Scan for the cell matching the given text and deliver its (X, Y) coordinate at center. 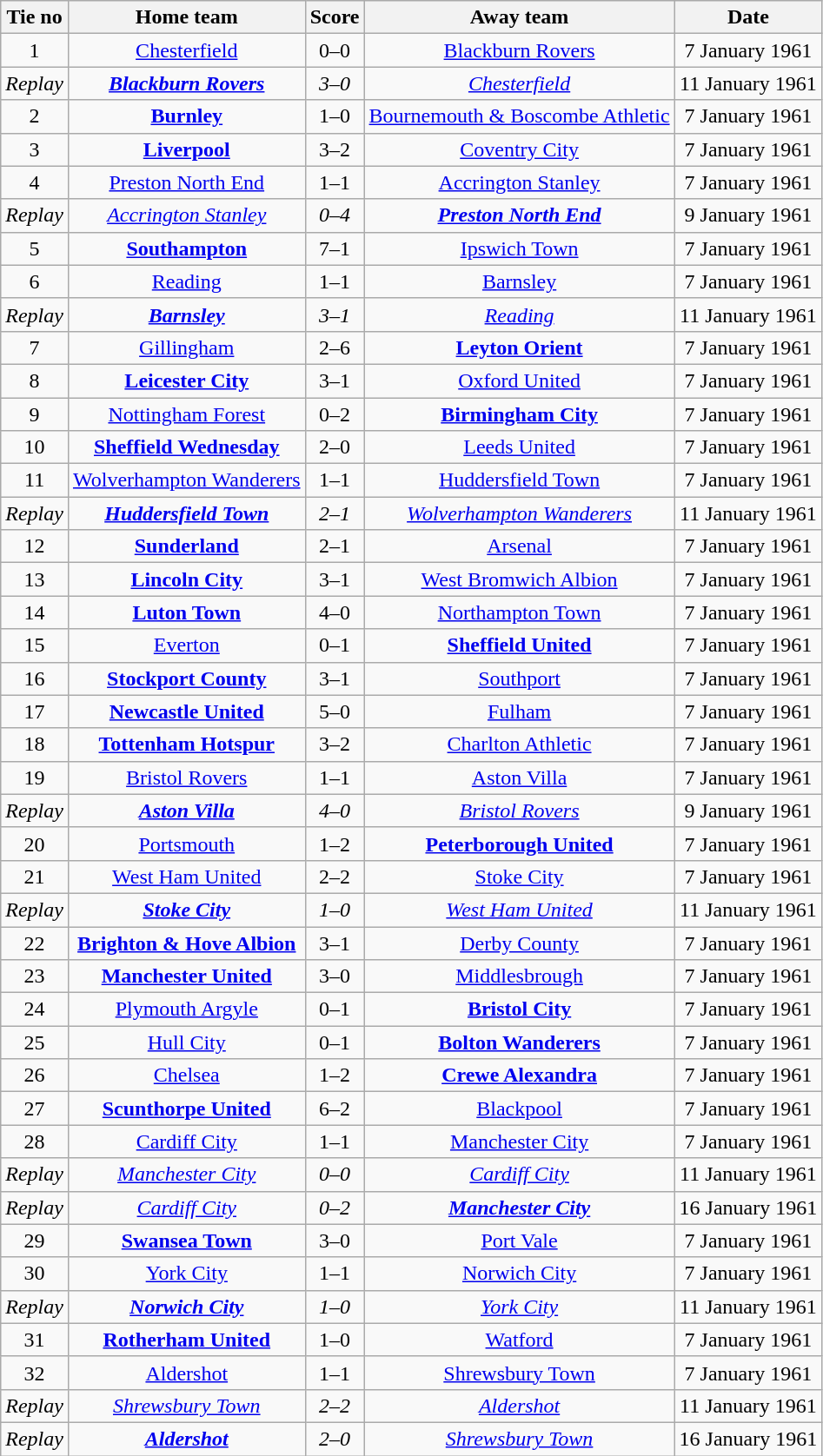
Swansea Town (186, 1241)
25 (35, 1042)
Blackpool (520, 1109)
Rotherham United (186, 1340)
2 (35, 116)
14 (35, 612)
8 (35, 381)
Birmingham City (520, 414)
Ipswich Town (520, 248)
16 (35, 678)
30 (35, 1274)
19 (35, 778)
Luton Town (186, 612)
10 (35, 447)
Chelsea (186, 1075)
0–4 (335, 215)
18 (35, 745)
Tie no (35, 17)
2–6 (335, 347)
Manchester United (186, 976)
Away team (520, 17)
6 (35, 281)
21 (35, 877)
29 (35, 1241)
Watford (520, 1340)
Bolton Wanderers (520, 1042)
5 (35, 248)
9 (35, 414)
28 (35, 1142)
Scunthorpe United (186, 1109)
Gillingham (186, 347)
1 (35, 50)
13 (35, 579)
Stockport County (186, 678)
Fulham (520, 711)
Portsmouth (186, 844)
22 (35, 943)
Charlton Athletic (520, 745)
27 (35, 1109)
Newcastle United (186, 711)
Southampton (186, 248)
Coventry City (520, 149)
Derby County (520, 943)
Sunderland (186, 546)
Burnley (186, 116)
24 (35, 1009)
Southport (520, 678)
12 (35, 546)
17 (35, 711)
Sheffield Wednesday (186, 447)
Northampton Town (520, 612)
15 (35, 645)
Score (335, 17)
20 (35, 844)
Home team (186, 17)
Tottenham Hotspur (186, 745)
Leyton Orient (520, 347)
Leeds United (520, 447)
Crewe Alexandra (520, 1075)
7 (35, 347)
11 (35, 480)
Middlesbrough (520, 976)
Leicester City (186, 381)
32 (35, 1373)
7–1 (335, 248)
3 (35, 149)
Brighton & Hove Albion (186, 943)
Port Vale (520, 1241)
Date (748, 17)
4 (35, 182)
Sheffield United (520, 645)
Bristol City (520, 1009)
Liverpool (186, 149)
Plymouth Argyle (186, 1009)
31 (35, 1340)
23 (35, 976)
Bournemouth & Boscombe Athletic (520, 116)
Hull City (186, 1042)
Arsenal (520, 546)
26 (35, 1075)
Peterborough United (520, 844)
Lincoln City (186, 579)
West Bromwich Albion (520, 579)
6–2 (335, 1109)
Oxford United (520, 381)
Everton (186, 645)
5–0 (335, 711)
Nottingham Forest (186, 414)
